For the text-containing cell, return its midpoint in [x, y] coordinate format. 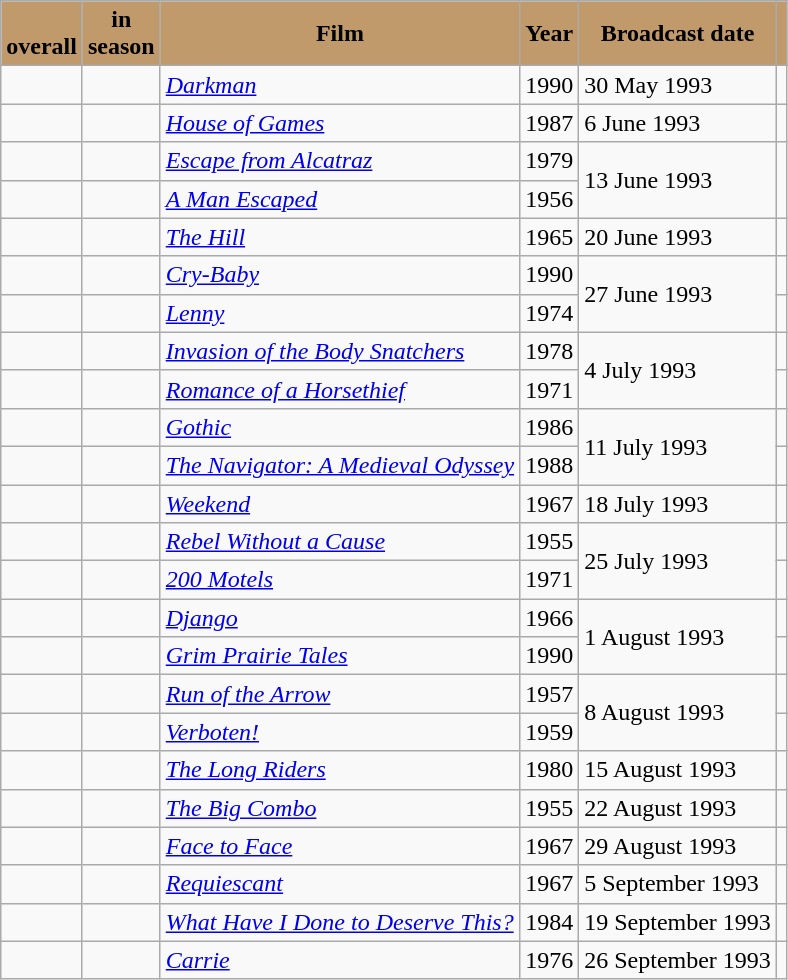
House of Games [340, 123]
1986 [550, 427]
1978 [550, 351]
Cry-Baby [340, 275]
The Big Combo [340, 808]
1959 [550, 732]
5 September 1993 [678, 884]
1966 [550, 618]
30 May 1993 [678, 85]
Invasion of the Body Snatchers [340, 351]
1976 [550, 960]
1987 [550, 123]
19 September 1993 [678, 922]
Face to Face [340, 846]
Grim Prairie Tales [340, 656]
Romance of a Horsethief [340, 389]
Lenny [340, 313]
overall [42, 34]
Carrie [340, 960]
Escape from Alcatraz [340, 161]
20 June 1993 [678, 237]
Rebel Without a Cause [340, 542]
1979 [550, 161]
The Long Riders [340, 770]
27 June 1993 [678, 294]
4 July 1993 [678, 370]
A Man Escaped [340, 199]
Film [340, 34]
Run of the Arrow [340, 694]
6 June 1993 [678, 123]
18 July 1993 [678, 503]
1980 [550, 770]
What Have I Done to Deserve This? [340, 922]
Weekend [340, 503]
1974 [550, 313]
22 August 1993 [678, 808]
1957 [550, 694]
Broadcast date [678, 34]
8 August 1993 [678, 713]
13 June 1993 [678, 180]
The Navigator: A Medieval Odyssey [340, 465]
15 August 1993 [678, 770]
Requiescant [340, 884]
11 July 1993 [678, 446]
Gothic [340, 427]
25 July 1993 [678, 561]
The Hill [340, 237]
26 September 1993 [678, 960]
1965 [550, 237]
inseason [121, 34]
200 Motels [340, 580]
1 August 1993 [678, 637]
1984 [550, 922]
Year [550, 34]
1988 [550, 465]
29 August 1993 [678, 846]
Darkman [340, 85]
Verboten! [340, 732]
1956 [550, 199]
Django [340, 618]
